Return the [x, y] coordinate for the center point of the cell that contains the specified text.  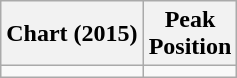
Chart (2015) [72, 34]
PeakPosition [190, 34]
